Detect which cell encompasses the target text, then output its (X, Y) center coordinate. 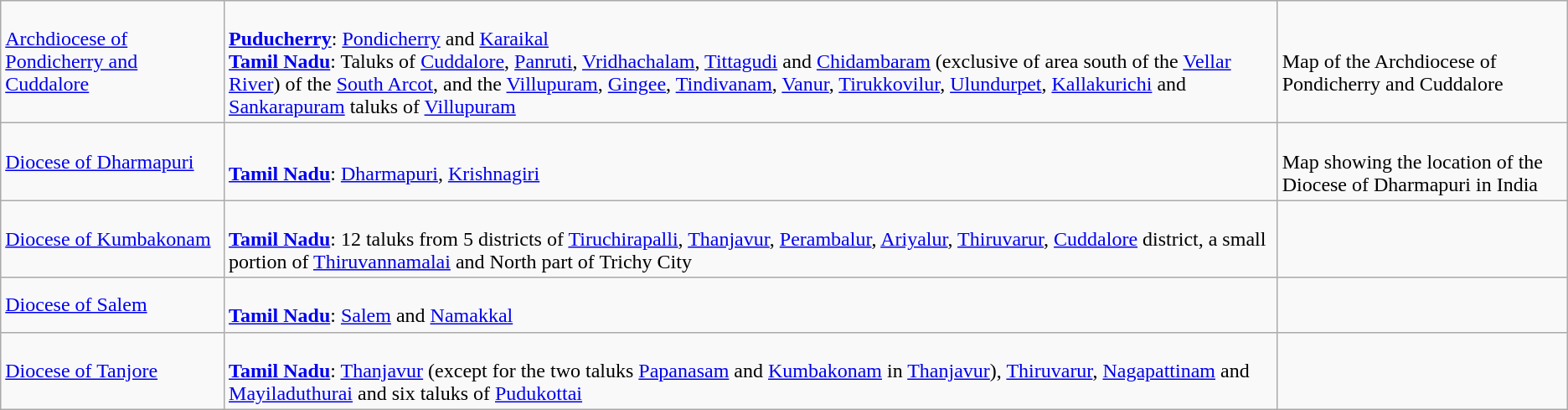
Map showing the location of the Diocese of Dharmapuri in India (1422, 162)
Diocese of Kumbakonam (112, 239)
Diocese of Dharmapuri (112, 162)
Tamil Nadu: Salem and Namakkal (751, 305)
Map of the Archdiocese of Pondicherry and Cuddalore (1422, 62)
Diocese of Tanjore (112, 371)
Tamil Nadu: Dharmapuri, Krishnagiri (751, 162)
Archdiocese of Pondicherry and Cuddalore (112, 62)
Diocese of Salem (112, 305)
